Identify which cell holds the provided text, then report its (X, Y) central coordinate. 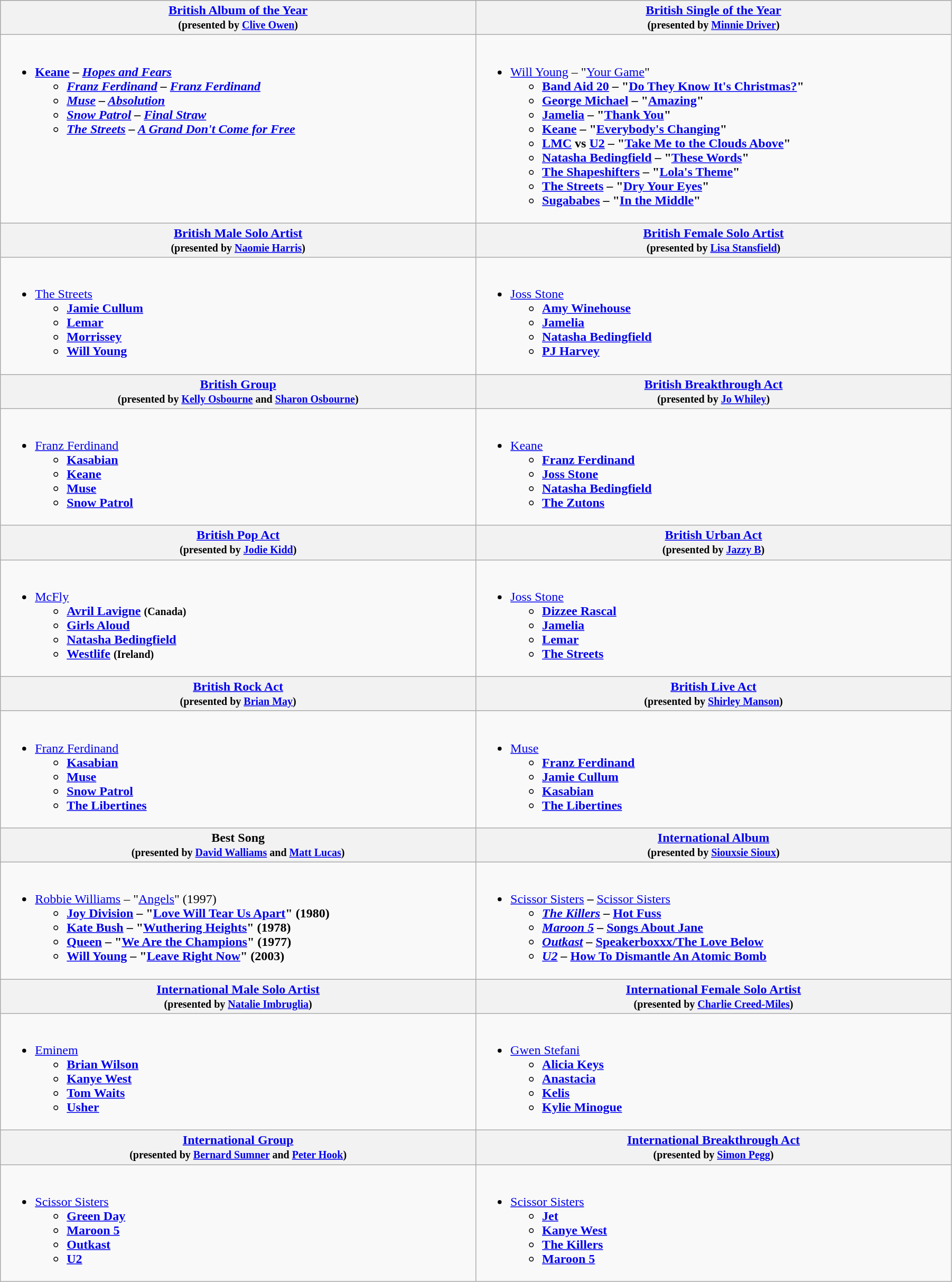
British Group(presented by Kelly Osbourne and Sharon Osbourne) (238, 391)
British Pop Act(presented by Jodie Kidd) (238, 542)
Gwen StefaniAlicia KeysAnastaciaKelisKylie Minogue (714, 1072)
Joss StoneAmy WinehouseJameliaNatasha BedingfieldPJ Harvey (714, 316)
British Rock Act(presented by Brian May) (238, 693)
International Breakthrough Act(presented by Simon Pegg) (714, 1148)
British Live Act(presented by Shirley Manson) (714, 693)
International Album(presented by Siouxsie Sioux) (714, 844)
MuseFranz FerdinandJamie CullumKasabianThe Libertines (714, 769)
British Urban Act(presented by Jazzy B) (714, 542)
Keane – Hopes and FearsFranz Ferdinand – Franz FerdinandMuse – AbsolutionSnow Patrol – Final StrawThe Streets – A Grand Don't Come for Free (238, 129)
British Album of the Year(presented by Clive Owen) (238, 18)
British Single of the Year(presented by Minnie Driver) (714, 18)
Scissor SistersGreen DayMaroon 5OutkastU2 (238, 1223)
British Breakthrough Act(presented by Jo Whiley) (714, 391)
International Male Solo Artist(presented by Natalie Imbruglia) (238, 996)
Franz FerdinandKasabianKeaneMuseSnow Patrol (238, 467)
Joss StoneDizzee RascalJameliaLemarThe Streets (714, 618)
McFlyAvril Lavigne (Canada)Girls AloudNatasha BedingfieldWestlife (Ireland) (238, 618)
Best Song(presented by David Walliams and Matt Lucas) (238, 844)
KeaneFranz FerdinandJoss StoneNatasha BedingfieldThe Zutons (714, 467)
International Female Solo Artist(presented by Charlie Creed-Miles) (714, 996)
Scissor SistersJetKanye WestThe KillersMaroon 5 (714, 1223)
The StreetsJamie CullumLemarMorrisseyWill Young (238, 316)
British Male Solo Artist(presented by Naomie Harris) (238, 240)
Franz FerdinandKasabianMuseSnow PatrolThe Libertines (238, 769)
British Female Solo Artist(presented by Lisa Stansfield) (714, 240)
EminemBrian WilsonKanye WestTom WaitsUsher (238, 1072)
International Group(presented by Bernard Sumner and Peter Hook) (238, 1148)
